Extract the (x, y) coordinate from the center of the cell holding the provided text.  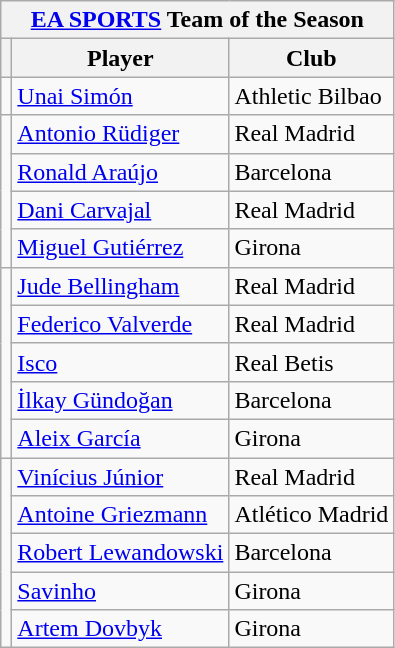
İlkay Gündoğan (120, 400)
Antonio Rüdiger (120, 134)
Unai Simón (120, 96)
Savinho (120, 591)
Aleix García (120, 438)
Real Betis (312, 362)
Federico Valverde (120, 324)
Vinícius Júnior (120, 477)
Atlético Madrid (312, 515)
Isco (120, 362)
Ronald Araújo (120, 172)
Miguel Gutiérrez (120, 248)
Robert Lewandowski (120, 553)
Player (120, 58)
EA SPORTS Team of the Season (198, 20)
Artem Dovbyk (120, 629)
Club (312, 58)
Jude Bellingham (120, 286)
Antoine Griezmann (120, 515)
Dani Carvajal (120, 210)
Athletic Bilbao (312, 96)
